From the cell containing the given text, extract its center point as (x, y) coordinate. 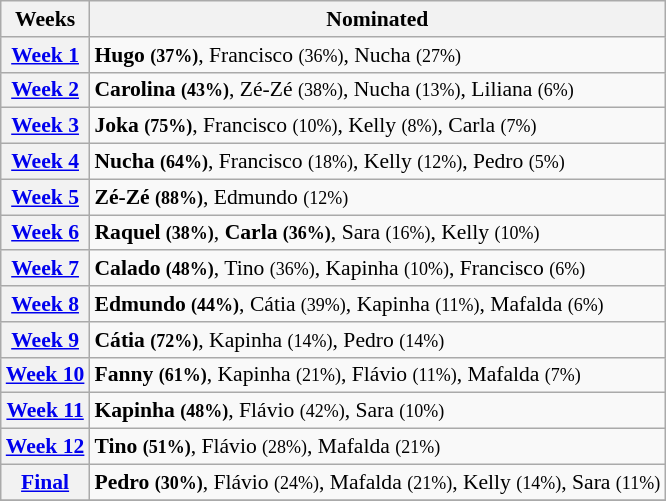
Pedro (30%), Flávio (24%), Mafalda (21%), Kelly (14%), Sara (11%) (377, 482)
Edmundo (44%), Cátia (39%), Kapinha (11%), Mafalda (6%) (377, 304)
Joka (75%), Francisco (10%), Kelly (8%), Carla (7%) (377, 126)
Week 6 (46, 233)
Fanny (61%), Kapinha (21%), Flávio (11%), Mafalda (7%) (377, 375)
Nominated (377, 19)
Nucha (64%), Francisco (18%), Kelly (12%), Pedro (5%) (377, 162)
Week 2 (46, 90)
Calado (48%), Tino (36%), Kapinha (10%), Francisco (6%) (377, 269)
Tino (51%), Flávio (28%), Mafalda (21%) (377, 447)
Cátia (72%), Kapinha (14%), Pedro (14%) (377, 340)
Week 1 (46, 55)
Week 7 (46, 269)
Week 11 (46, 411)
Raquel (38%), Carla (36%), Sara (16%), Kelly (10%) (377, 233)
Week 12 (46, 447)
Week 9 (46, 340)
Week 3 (46, 126)
Weeks (46, 19)
Hugo (37%), Francisco (36%), Nucha (27%) (377, 55)
Week 10 (46, 375)
Week 4 (46, 162)
Week 5 (46, 197)
Final (46, 482)
Zé-Zé (88%), Edmundo (12%) (377, 197)
Kapinha (48%), Flávio (42%), Sara (10%) (377, 411)
Carolina (43%), Zé-Zé (38%), Nucha (13%), Liliana (6%) (377, 90)
Week 8 (46, 304)
